Locate the cell with the specified text and output its [X, Y] center coordinate. 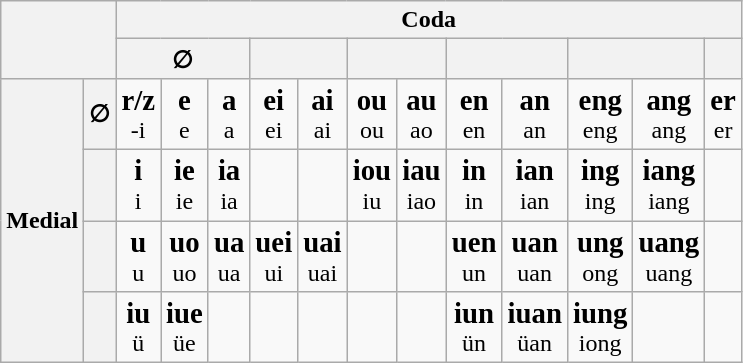
eng eng [600, 114]
uai uai [322, 256]
iun ün [474, 328]
iung iong [600, 328]
er er [724, 114]
uo uo [184, 256]
iang iang [669, 184]
uen un [474, 256]
ei ei [274, 114]
ia ia [228, 184]
iuan üan [534, 328]
ie ie [184, 184]
ou ou [372, 114]
an an [534, 114]
ai ai [322, 114]
Coda [429, 20]
ing ing [600, 184]
ua ua [228, 256]
au ao [422, 114]
iu ü [138, 328]
iou iu [372, 184]
iau iao [422, 184]
u u [138, 256]
r/z -i [138, 114]
iue üe [184, 328]
e e [184, 114]
uei ui [274, 256]
en en [474, 114]
i i [138, 184]
Medial [42, 220]
ung ong [600, 256]
uan uan [534, 256]
in in [474, 184]
ian ian [534, 184]
ang ang [669, 114]
a a [228, 114]
uang uang [669, 256]
